Capture the cell that displays the provided text and extract its (X, Y) central coordinate. 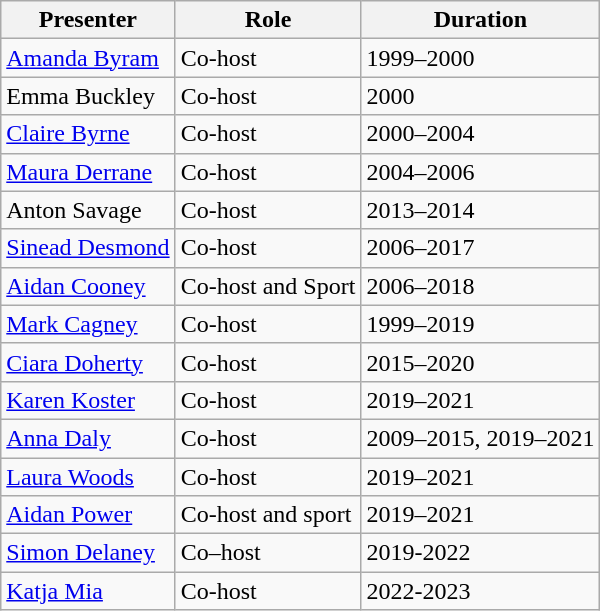
Co-host and Sport (268, 286)
2019-2022 (480, 553)
Amanda Byram (88, 58)
2006–2017 (480, 248)
2004–2006 (480, 172)
Aidan Power (88, 515)
2022-2023 (480, 591)
Mark Cagney (88, 324)
2015–2020 (480, 362)
Simon Delaney (88, 553)
Laura Woods (88, 477)
Emma Buckley (88, 96)
Karen Koster (88, 400)
Duration (480, 20)
2013–2014 (480, 210)
Katja Mia (88, 591)
2000–2004 (480, 134)
2006–2018 (480, 286)
Aidan Cooney (88, 286)
Co-host and sport (268, 515)
2000 (480, 96)
Sinead Desmond (88, 248)
Anton Savage (88, 210)
Co–host (268, 553)
2009–2015, 2019–2021 (480, 438)
Anna Daly (88, 438)
Role (268, 20)
1999–2019 (480, 324)
Ciara Doherty (88, 362)
Presenter (88, 20)
Maura Derrane (88, 172)
Claire Byrne (88, 134)
1999–2000 (480, 58)
